Determine the [X, Y] coordinate at the center of the cell enclosing the given text.  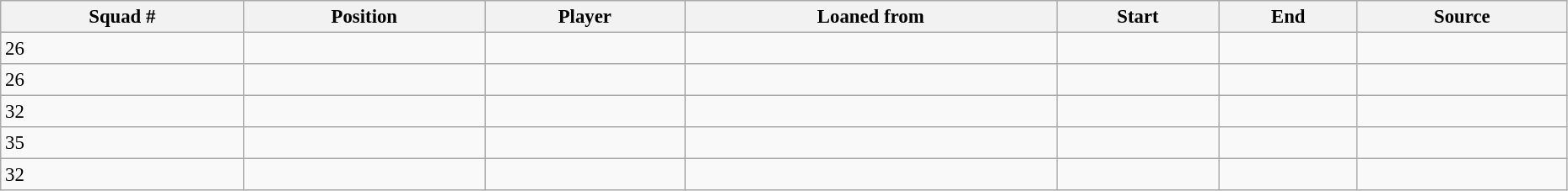
End [1288, 17]
Position [364, 17]
35 [122, 143]
Source [1462, 17]
Start [1138, 17]
Loaned from [870, 17]
Player [585, 17]
Squad # [122, 17]
